Return the [X, Y] coordinate for the center point of the cell that contains the specified text.  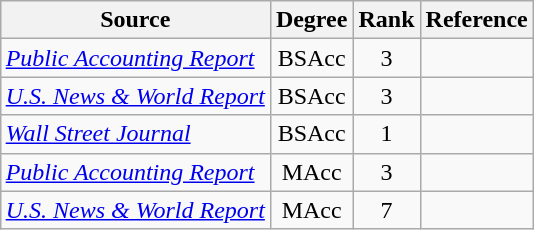
Wall Street Journal [135, 134]
1 [386, 134]
7 [386, 210]
Source [135, 20]
Reference [476, 20]
Rank [386, 20]
Degree [312, 20]
